Pinpoint the cell where the given text exists, returning its [x, y] midpoint coordinate. 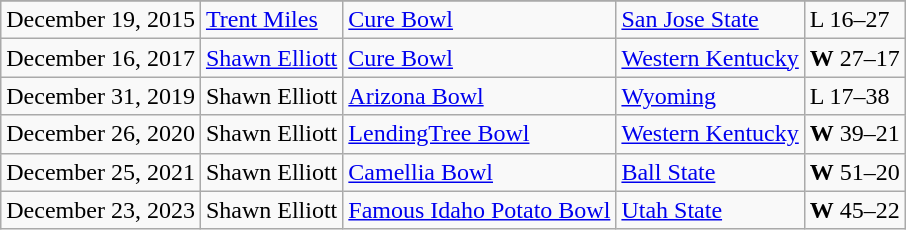
December 19, 2015 [101, 20]
December 25, 2021 [101, 172]
Arizona Bowl [480, 96]
December 23, 2023 [101, 210]
Utah State [710, 210]
Ball State [710, 172]
W 51–20 [854, 172]
Wyoming [710, 96]
December 16, 2017 [101, 58]
LendingTree Bowl [480, 134]
Camellia Bowl [480, 172]
December 31, 2019 [101, 96]
Trent Miles [271, 20]
L 17–38 [854, 96]
San Jose State [710, 20]
W 27–17 [854, 58]
L 16–27 [854, 20]
W 45–22 [854, 210]
Famous Idaho Potato Bowl [480, 210]
W 39–21 [854, 134]
December 26, 2020 [101, 134]
